Search for the cell housing the specified text and yield its [x, y] center coordinate. 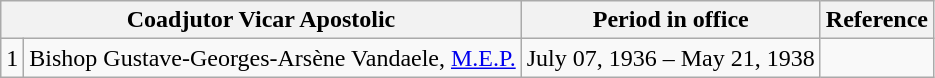
1 [12, 58]
Coadjutor Vicar Apostolic [261, 20]
Reference [876, 20]
July 07, 1936 – May 21, 1938 [670, 58]
Period in office [670, 20]
Bishop Gustave-Georges-Arsène Vandaele, M.E.P. [272, 58]
